Find where the given text appears and provide that cell's center as (x, y) coordinate. 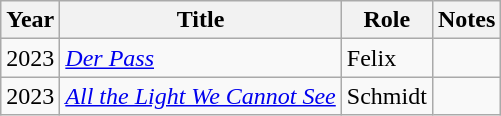
Felix (386, 58)
Notes (466, 20)
All the Light We Cannot See (200, 96)
Title (200, 20)
Year (30, 20)
Schmidt (386, 96)
Role (386, 20)
Der Pass (200, 58)
